Scan for the cell matching the given text and deliver its (X, Y) coordinate at center. 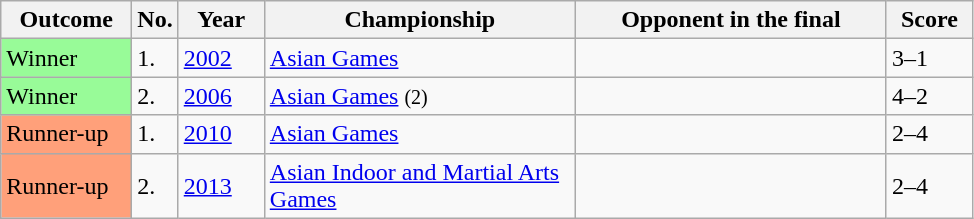
Asian Games (2) (420, 96)
2010 (221, 134)
Opponent in the final (730, 20)
3–1 (929, 58)
Asian Indoor and Martial Arts Games (420, 186)
4–2 (929, 96)
2006 (221, 96)
Score (929, 20)
2013 (221, 186)
Championship (420, 20)
No. (155, 20)
2002 (221, 58)
Outcome (66, 20)
Year (221, 20)
